Output the [x, y] coordinate of the center of the cell containing the given text.  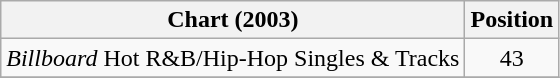
Billboard Hot R&B/Hip-Hop Singles & Tracks [233, 58]
Position [512, 20]
43 [512, 58]
Chart (2003) [233, 20]
